Determine the (X, Y) coordinate at the center of the cell enclosing the given text.  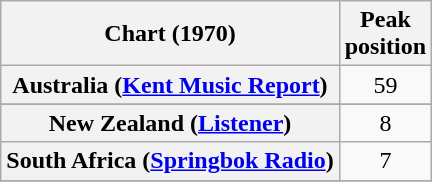
New Zealand (Listener) (170, 123)
Chart (1970) (170, 34)
Australia (Kent Music Report) (170, 85)
Peakposition (385, 34)
59 (385, 85)
8 (385, 123)
South Africa (Springbok Radio) (170, 161)
7 (385, 161)
